Return (X, Y) of the center of cell containing provided text 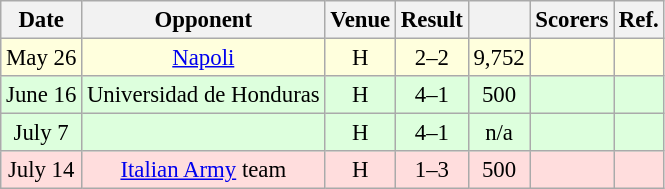
July 7 (42, 133)
July 14 (42, 170)
2–2 (432, 58)
Napoli (204, 58)
Universidad de Honduras (204, 95)
Venue (360, 20)
1–3 (432, 170)
9,752 (499, 58)
May 26 (42, 58)
Ref. (639, 20)
Opponent (204, 20)
n/a (499, 133)
Result (432, 20)
Scorers (572, 20)
Italian Army team (204, 170)
Date (42, 20)
June 16 (42, 95)
